Return (X, Y) of the center of cell containing provided text 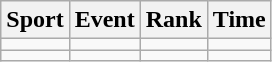
Event (104, 20)
Rank (174, 20)
Time (239, 20)
Sport (35, 20)
